Return the [X, Y] coordinate for the center point of the cell that contains the specified text.  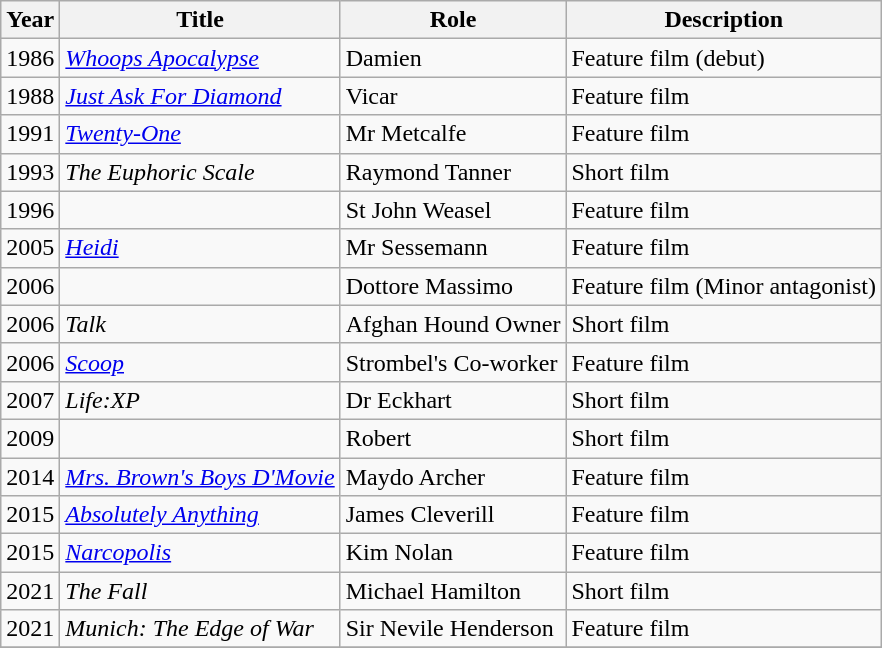
James Cleverill [453, 515]
Afghan Hound Owner [453, 324]
Robert [453, 438]
Munich: The Edge of War [200, 629]
Narcopolis [200, 553]
2005 [30, 248]
St John Weasel [453, 210]
Just Ask For Diamond [200, 96]
2007 [30, 400]
Strombel's Co-worker [453, 362]
1991 [30, 134]
1986 [30, 58]
Feature film (debut) [724, 58]
1993 [30, 172]
Heidi [200, 248]
1988 [30, 96]
Maydo Archer [453, 477]
Dr Eckhart [453, 400]
Kim Nolan [453, 553]
Mrs. Brown's Boys D'Movie [200, 477]
Year [30, 20]
2014 [30, 477]
Feature film (Minor antagonist) [724, 286]
Damien [453, 58]
Title [200, 20]
Description [724, 20]
Scoop [200, 362]
Whoops Apocalypse [200, 58]
The Euphoric Scale [200, 172]
Life:XP [200, 400]
1996 [30, 210]
Role [453, 20]
Twenty-One [200, 134]
Talk [200, 324]
Mr Sessemann [453, 248]
Sir Nevile Henderson [453, 629]
Raymond Tanner [453, 172]
Absolutely Anything [200, 515]
2009 [30, 438]
Mr Metcalfe [453, 134]
Michael Hamilton [453, 591]
The Fall [200, 591]
Dottore Massimo [453, 286]
Vicar [453, 96]
